Locate the cell with the specified text and output its (x, y) center coordinate. 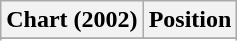
Chart (2002) (72, 20)
Position (190, 20)
